Detect which cell encompasses the target text, then output its (x, y) center coordinate. 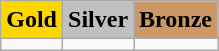
Gold (32, 20)
Silver (98, 20)
Bronze (176, 20)
